Output the (x, y) coordinate of the center of the cell containing the given text.  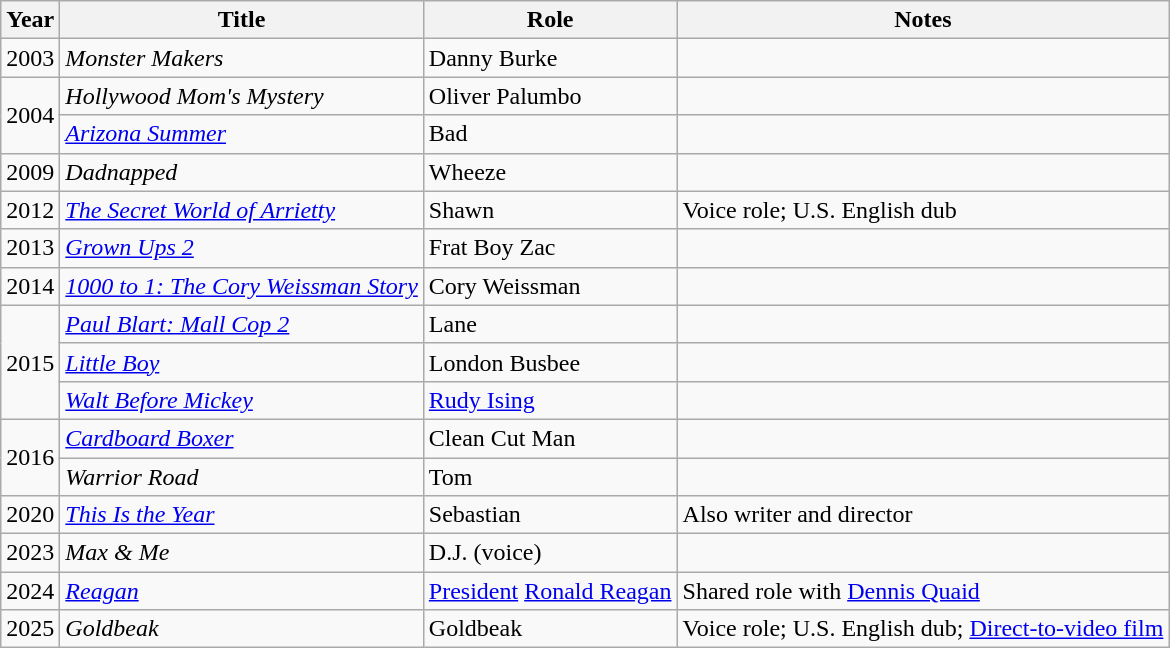
Danny Burke (550, 58)
Role (550, 20)
Year (30, 20)
2020 (30, 515)
Tom (550, 477)
President Ronald Reagan (550, 591)
Shared role with Dennis Quaid (923, 591)
Hollywood Mom's Mystery (242, 96)
Oliver Palumbo (550, 96)
Shawn (550, 210)
Sebastian (550, 515)
2025 (30, 629)
Cardboard Boxer (242, 438)
Wheeze (550, 172)
2014 (30, 286)
Max & Me (242, 553)
2012 (30, 210)
Little Boy (242, 362)
2004 (30, 115)
Title (242, 20)
This Is the Year (242, 515)
Dadnapped (242, 172)
2023 (30, 553)
2003 (30, 58)
2015 (30, 362)
Voice role; U.S. English dub; Direct-to-video film (923, 629)
Paul Blart: Mall Cop 2 (242, 324)
D.J. (voice) (550, 553)
2024 (30, 591)
Walt Before Mickey (242, 400)
Warrior Road (242, 477)
Cory Weissman (550, 286)
Lane (550, 324)
Voice role; U.S. English dub (923, 210)
Bad (550, 134)
Frat Boy Zac (550, 248)
Notes (923, 20)
Arizona Summer (242, 134)
Also writer and director (923, 515)
Reagan (242, 591)
Clean Cut Man (550, 438)
Rudy Ising (550, 400)
Monster Makers (242, 58)
2013 (30, 248)
1000 to 1: The Cory Weissman Story (242, 286)
2016 (30, 457)
The Secret World of Arrietty (242, 210)
Grown Ups 2 (242, 248)
London Busbee (550, 362)
2009 (30, 172)
